Determine the [X, Y] coordinate at the center of the cell enclosing the given text.  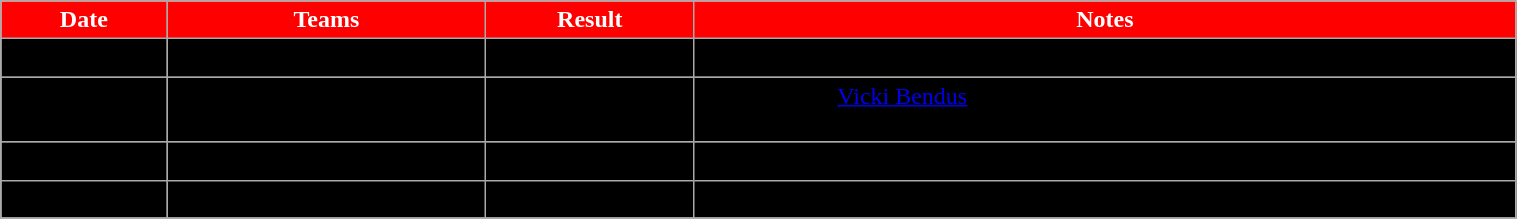
Canada, 11-0 [590, 110]
Finland vs. Russia [326, 161]
Finland, 2-1 [590, 161]
Teams [326, 20]
Notes [1105, 20]
Canada vs. Slovakia [326, 110]
Result [590, 20]
USA, 11-1 [590, 58]
Sweden vs. Japan [326, 199]
USA vs. Switzerland [326, 58]
Date [84, 20]
Sweden, 8-2 [590, 199]
Vicki Bendus registered a hat trick and added one assistCanada outshot Slovakia 73-8 [1105, 110]
